From the cell containing the given text, extract its center point as [x, y] coordinate. 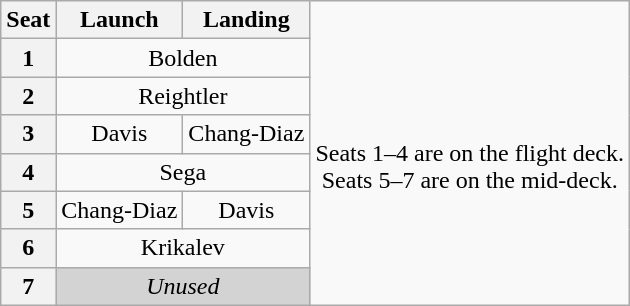
Unused [183, 286]
Reightler [183, 96]
Seat [28, 20]
6 [28, 248]
7 [28, 286]
3 [28, 134]
5 [28, 210]
Launch [120, 20]
Krikalev [183, 248]
Bolden [183, 58]
Landing [246, 20]
Seats 1–4 are on the flight deck.Seats 5–7 are on the mid-deck. [470, 153]
4 [28, 172]
1 [28, 58]
Sega [183, 172]
2 [28, 96]
